From the cell containing the given text, extract its center point as [X, Y] coordinate. 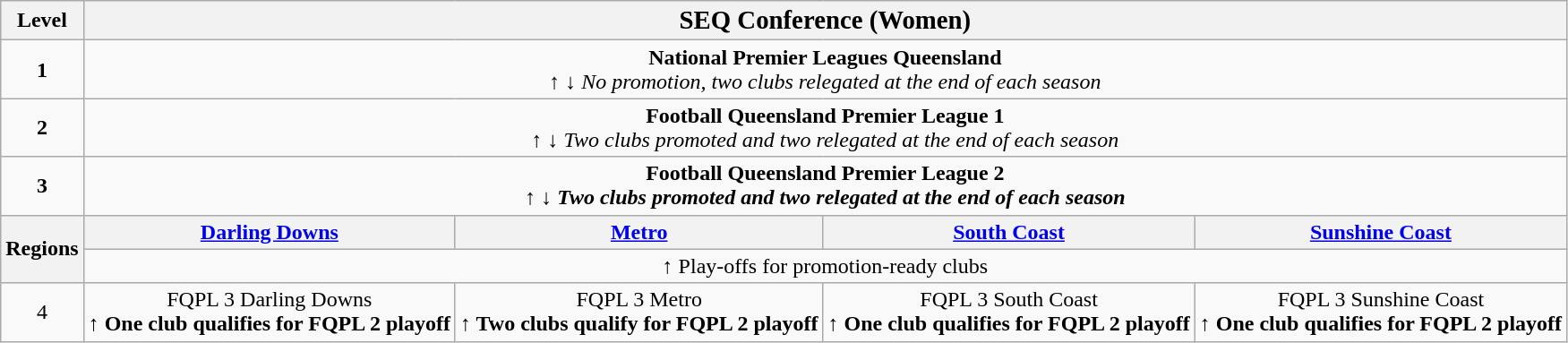
SEQ Conference (Women) [825, 21]
Darling Downs [269, 232]
FQPL 3 South Coast ↑ One club qualifies for FQPL 2 playoff [1008, 312]
Regions [42, 249]
Football Queensland Premier League 2↑ ↓ Two clubs promoted and two relegated at the end of each season [825, 186]
FQPL 3 Darling Downs ↑ One club qualifies for FQPL 2 playoff [269, 312]
3 [42, 186]
FQPL 3 Metro ↑ Two clubs qualify for FQPL 2 playoff [638, 312]
Football Queensland Premier League 1↑ ↓ Two clubs promoted and two relegated at the end of each season [825, 127]
1 [42, 70]
↑ Play-offs for promotion-ready clubs [825, 266]
Sunshine Coast [1381, 232]
Level [42, 21]
2 [42, 127]
4 [42, 312]
South Coast [1008, 232]
National Premier Leagues Queensland↑ ↓ No promotion, two clubs relegated at the end of each season [825, 70]
Metro [638, 232]
FQPL 3 Sunshine Coast ↑ One club qualifies for FQPL 2 playoff [1381, 312]
